From the cell containing the given text, extract its center point as (X, Y) coordinate. 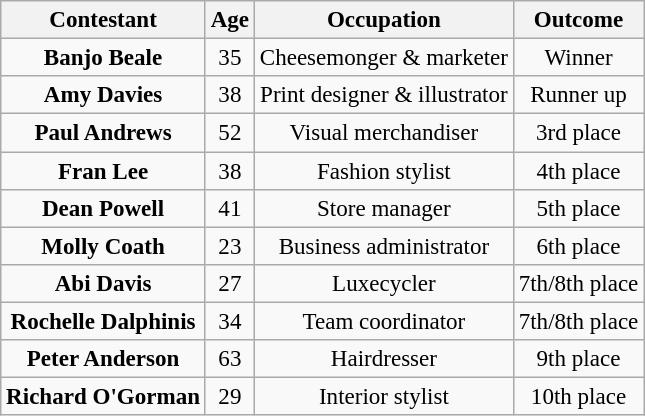
5th place (578, 209)
6th place (578, 246)
10th place (578, 397)
35 (230, 58)
Molly Coath (104, 246)
Store manager (384, 209)
Outcome (578, 20)
Interior stylist (384, 397)
Luxecycler (384, 284)
Paul Andrews (104, 133)
27 (230, 284)
Peter Anderson (104, 359)
52 (230, 133)
9th place (578, 359)
Abi Davis (104, 284)
Print designer & illustrator (384, 95)
Visual merchandiser (384, 133)
34 (230, 322)
23 (230, 246)
Amy Davies (104, 95)
41 (230, 209)
Team coordinator (384, 322)
63 (230, 359)
Cheesemonger & marketer (384, 58)
Dean Powell (104, 209)
Banjo Beale (104, 58)
4th place (578, 171)
Fran Lee (104, 171)
3rd place (578, 133)
Winner (578, 58)
Age (230, 20)
Fashion stylist (384, 171)
Rochelle Dalphinis (104, 322)
Hairdresser (384, 359)
Occupation (384, 20)
29 (230, 397)
Richard O'Gorman (104, 397)
Contestant (104, 20)
Runner up (578, 95)
Business administrator (384, 246)
